Search for the cell housing the specified text and yield its [x, y] center coordinate. 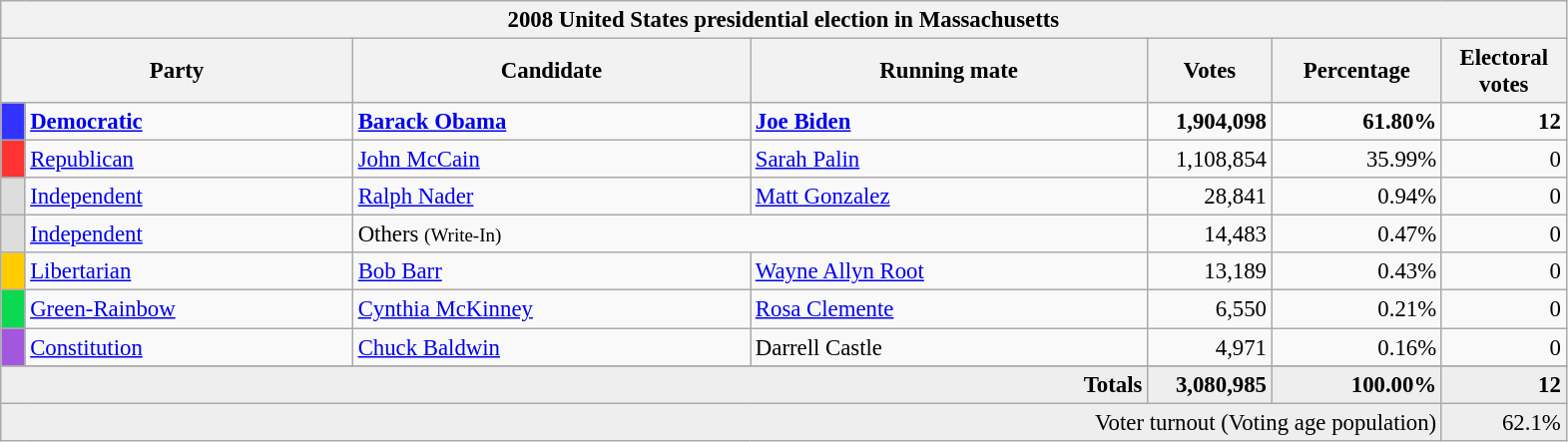
3,080,985 [1210, 384]
1,108,854 [1210, 160]
Democratic [189, 122]
Green-Rainbow [189, 309]
Constitution [189, 347]
Matt Gonzalez [949, 197]
Wayne Allyn Root [949, 272]
Bob Barr [551, 272]
Darrell Castle [949, 347]
Barack Obama [551, 122]
Joe Biden [949, 122]
0.21% [1356, 309]
62.1% [1503, 422]
Ralph Nader [551, 197]
Rosa Clemente [949, 309]
Electoral votes [1503, 72]
0.47% [1356, 234]
35.99% [1356, 160]
Votes [1210, 72]
Voter turnout (Voting age population) [722, 422]
Totals [575, 384]
Percentage [1356, 72]
28,841 [1210, 197]
0.94% [1356, 197]
14,483 [1210, 234]
2008 United States presidential election in Massachusetts [784, 20]
John McCain [551, 160]
Candidate [551, 72]
6,550 [1210, 309]
1,904,098 [1210, 122]
Party [178, 72]
Others (Write-In) [750, 234]
0.16% [1356, 347]
0.43% [1356, 272]
Libertarian [189, 272]
Republican [189, 160]
Chuck Baldwin [551, 347]
13,189 [1210, 272]
Sarah Palin [949, 160]
100.00% [1356, 384]
Cynthia McKinney [551, 309]
4,971 [1210, 347]
61.80% [1356, 122]
Running mate [949, 72]
